Scan for the cell matching the given text and deliver its [X, Y] coordinate at center. 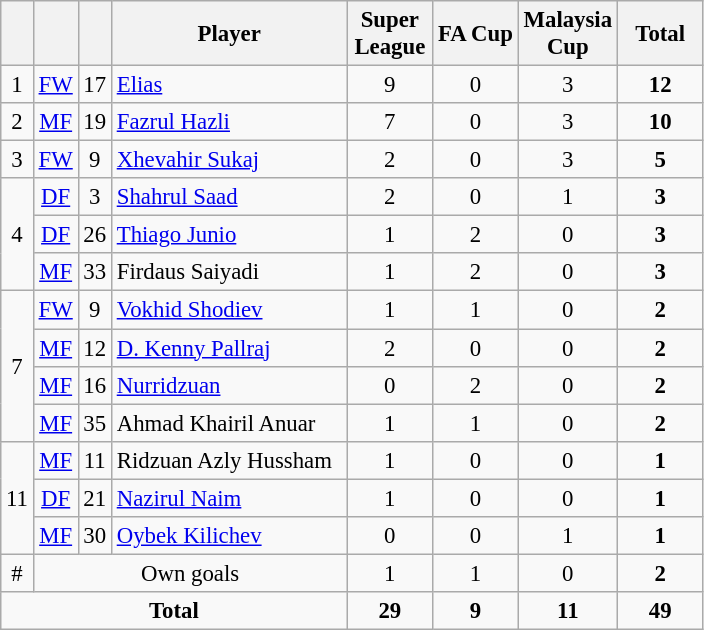
Super League [390, 34]
Thiago Junio [229, 235]
17 [94, 85]
Own goals [190, 573]
# [18, 573]
Ahmad Khairil Anuar [229, 423]
Oybek Kilichev [229, 536]
Nurridzuan [229, 385]
Xhevahir Sukaj [229, 160]
D. Kenny Pallraj [229, 348]
19 [94, 122]
Nazirul Naim [229, 498]
Malaysia Cup [568, 34]
FA Cup [476, 34]
16 [94, 385]
29 [390, 611]
21 [94, 498]
Shahrul Saad [229, 197]
Vokhid Shodiev [229, 310]
Elias [229, 85]
35 [94, 423]
49 [660, 611]
33 [94, 273]
4 [18, 234]
5 [660, 160]
Fazrul Hazli [229, 122]
Firdaus Saiyadi [229, 273]
Ridzuan Azly Hussham [229, 460]
30 [94, 536]
Player [229, 34]
26 [94, 235]
10 [660, 122]
